Determine the [X, Y] coordinate at the center of the cell enclosing the given text.  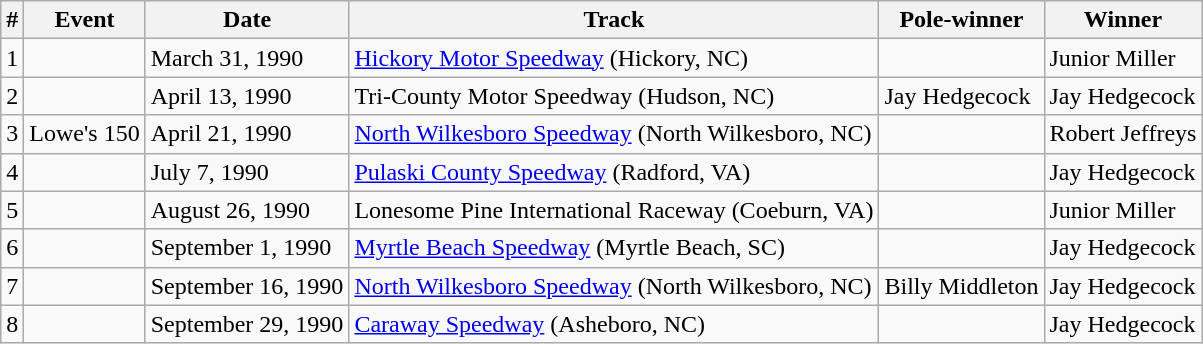
Tri-County Motor Speedway (Hudson, NC) [614, 96]
March 31, 1990 [247, 58]
Pulaski County Speedway (Radford, VA) [614, 172]
Lowe's 150 [84, 134]
Date [247, 20]
Myrtle Beach Speedway (Myrtle Beach, SC) [614, 248]
September 1, 1990 [247, 248]
8 [12, 324]
Billy Middleton [962, 286]
2 [12, 96]
Lonesome Pine International Raceway (Coeburn, VA) [614, 210]
5 [12, 210]
1 [12, 58]
Winner [1123, 20]
Pole-winner [962, 20]
April 21, 1990 [247, 134]
Caraway Speedway (Asheboro, NC) [614, 324]
September 16, 1990 [247, 286]
7 [12, 286]
3 [12, 134]
6 [12, 248]
# [12, 20]
July 7, 1990 [247, 172]
September 29, 1990 [247, 324]
Hickory Motor Speedway (Hickory, NC) [614, 58]
Robert Jeffreys [1123, 134]
4 [12, 172]
Track [614, 20]
Event [84, 20]
April 13, 1990 [247, 96]
August 26, 1990 [247, 210]
